Return the (X, Y) coordinate for the center point of the cell that contains the specified text.  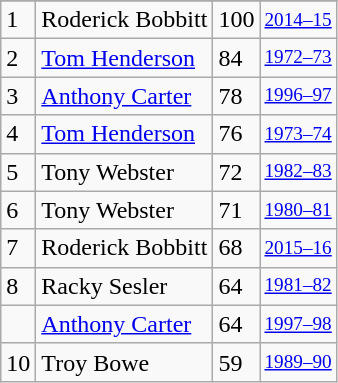
5 (18, 172)
84 (236, 58)
10 (18, 362)
6 (18, 210)
1989–90 (298, 362)
72 (236, 172)
59 (236, 362)
68 (236, 248)
4 (18, 134)
1996–97 (298, 96)
1973–74 (298, 134)
100 (236, 20)
8 (18, 286)
76 (236, 134)
Racky Sesler (124, 286)
1980–81 (298, 210)
71 (236, 210)
1982–83 (298, 172)
3 (18, 96)
Troy Bowe (124, 362)
2 (18, 58)
1 (18, 20)
1981–82 (298, 286)
2014–15 (298, 20)
1972–73 (298, 58)
1997–98 (298, 324)
7 (18, 248)
2015–16 (298, 248)
78 (236, 96)
